Scan for the cell matching the given text and deliver its [x, y] coordinate at center. 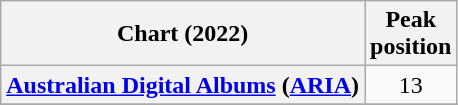
Australian Digital Albums (ARIA) [183, 85]
Chart (2022) [183, 34]
Peakposition [411, 34]
13 [411, 85]
